Detect which cell encompasses the target text, then output its [X, Y] center coordinate. 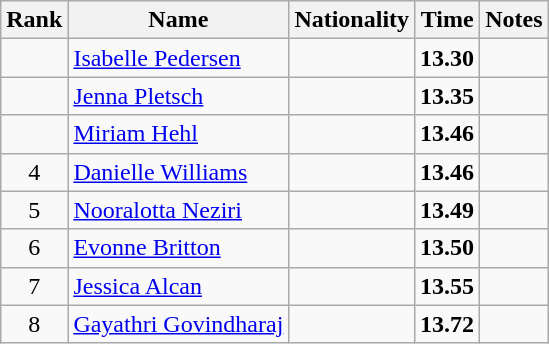
8 [34, 324]
Nationality [352, 20]
4 [34, 172]
Nooralotta Neziri [178, 210]
13.55 [448, 286]
Miriam Hehl [178, 134]
13.72 [448, 324]
5 [34, 210]
Jenna Pletsch [178, 96]
13.30 [448, 58]
Isabelle Pedersen [178, 58]
Gayathri Govindharaj [178, 324]
Notes [514, 20]
Name [178, 20]
13.35 [448, 96]
6 [34, 248]
13.50 [448, 248]
13.49 [448, 210]
Jessica Alcan [178, 286]
7 [34, 286]
Evonne Britton [178, 248]
Danielle Williams [178, 172]
Rank [34, 20]
Time [448, 20]
